Search for the cell housing the specified text and yield its [x, y] center coordinate. 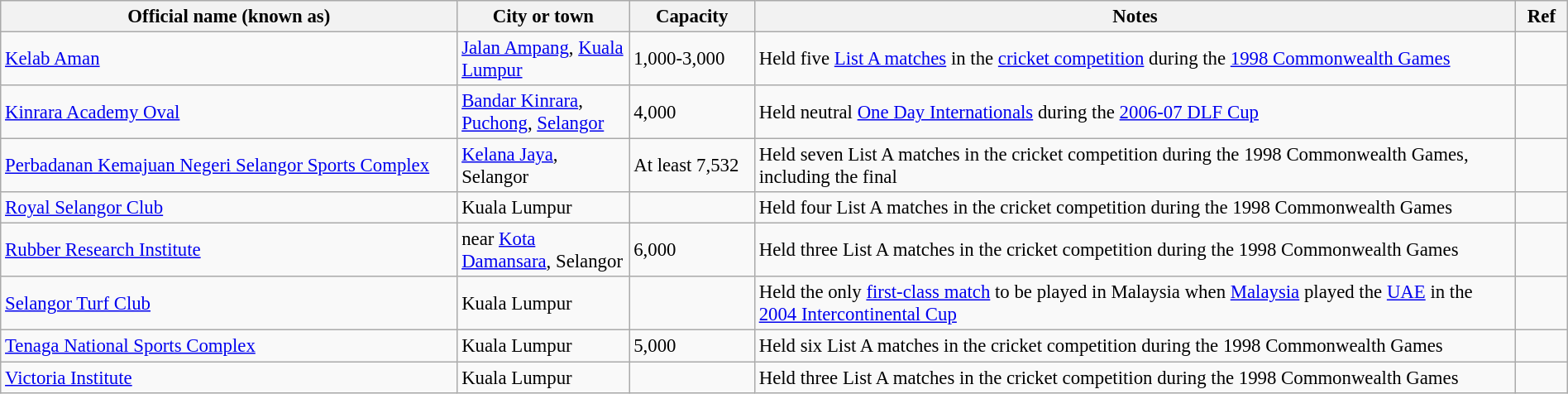
Held neutral One Day Internationals during the 2006-07 DLF Cup [1135, 113]
1,000-3,000 [692, 60]
Held the only first-class match to be played in Malaysia when Malaysia played the UAE in the 2004 Intercontinental Cup [1135, 303]
Perbadanan Kemajuan Negeri Selangor Sports Complex [229, 166]
Held five List A matches in the cricket competition during the 1998 Commonwealth Games [1135, 60]
Held seven List A matches in the cricket competition during the 1998 Commonwealth Games, including the final [1135, 166]
Held six List A matches in the cricket competition during the 1998 Commonwealth Games [1135, 346]
5,000 [692, 346]
near Kota Damansara, Selangor [543, 250]
Rubber Research Institute [229, 250]
Bandar Kinrara, Puchong, Selangor [543, 113]
Kelab Aman [229, 60]
Jalan Ampang, Kuala Lumpur [543, 60]
City or town [543, 17]
Royal Selangor Club [229, 208]
6,000 [692, 250]
4,000 [692, 113]
Held four List A matches in the cricket competition during the 1998 Commonwealth Games [1135, 208]
Kinrara Academy Oval [229, 113]
Notes [1135, 17]
Capacity [692, 17]
Ref [1542, 17]
Victoria Institute [229, 377]
Official name (known as) [229, 17]
Tenaga National Sports Complex [229, 346]
At least 7,532 [692, 166]
Selangor Turf Club [229, 303]
Kelana Jaya, Selangor [543, 166]
